Output the (x, y) coordinate of the center of the cell containing the given text.  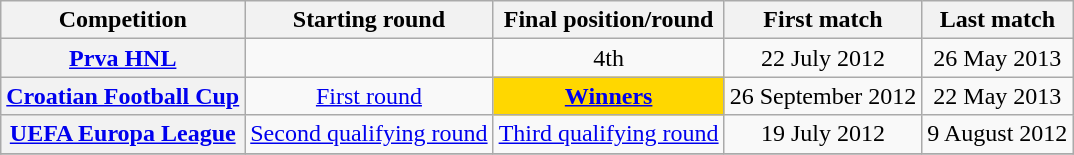
Last match (998, 20)
19 July 2012 (823, 134)
UEFA Europa League (123, 134)
Prva HNL (123, 58)
22 May 2013 (998, 96)
Competition (123, 20)
9 August 2012 (998, 134)
Third qualifying round (608, 134)
26 May 2013 (998, 58)
Winners (608, 96)
Final position/round (608, 20)
Second qualifying round (369, 134)
26 September 2012 (823, 96)
22 July 2012 (823, 58)
Croatian Football Cup (123, 96)
Starting round (369, 20)
First match (823, 20)
4th (608, 58)
First round (369, 96)
